From the cell containing the given text, extract its center point as (X, Y) coordinate. 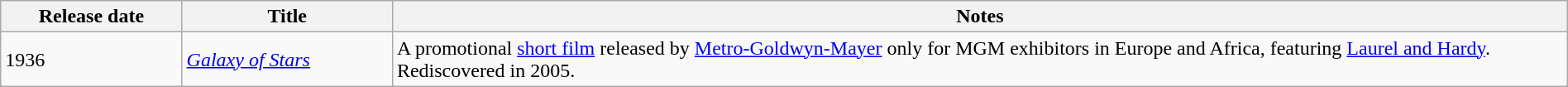
Galaxy of Stars (287, 60)
Notes (979, 17)
Title (287, 17)
Release date (91, 17)
1936 (91, 60)
